Identify which cell holds the provided text, then report its (x, y) central coordinate. 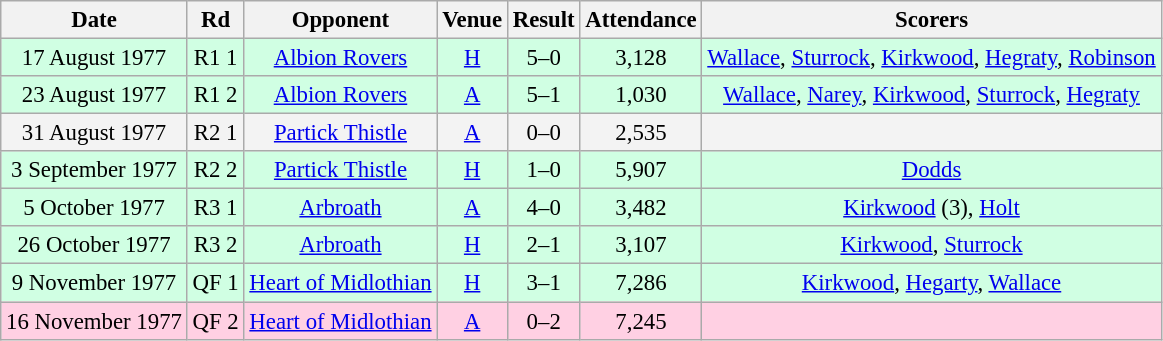
QF 1 (216, 283)
4–0 (544, 208)
9 November 1977 (94, 283)
23 August 1977 (94, 95)
R3 1 (216, 208)
5,907 (641, 170)
5–1 (544, 95)
Opponent (340, 20)
0–2 (544, 321)
R2 2 (216, 170)
2–1 (544, 245)
3–1 (544, 283)
26 October 1977 (94, 245)
5 October 1977 (94, 208)
R3 2 (216, 245)
5–0 (544, 58)
Dodds (932, 170)
3 September 1977 (94, 170)
Scorers (932, 20)
16 November 1977 (94, 321)
Kirkwood, Hegarty, Wallace (932, 283)
1–0 (544, 170)
3,482 (641, 208)
7,286 (641, 283)
Result (544, 20)
3,107 (641, 245)
Kirkwood, Sturrock (932, 245)
Date (94, 20)
Venue (472, 20)
3,128 (641, 58)
17 August 1977 (94, 58)
R1 2 (216, 95)
Kirkwood (3), Holt (932, 208)
2,535 (641, 133)
7,245 (641, 321)
Wallace, Sturrock, Kirkwood, Hegraty, Robinson (932, 58)
R1 1 (216, 58)
31 August 1977 (94, 133)
Attendance (641, 20)
Wallace, Narey, Kirkwood, Sturrock, Hegraty (932, 95)
QF 2 (216, 321)
R2 1 (216, 133)
1,030 (641, 95)
0–0 (544, 133)
Rd (216, 20)
